Provide the [X, Y] coordinate of the cell's center where the given text is located.  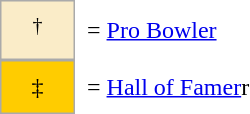
† [38, 30]
‡ [38, 87]
